Provide the (X, Y) coordinate of the cell's center where the given text is located.  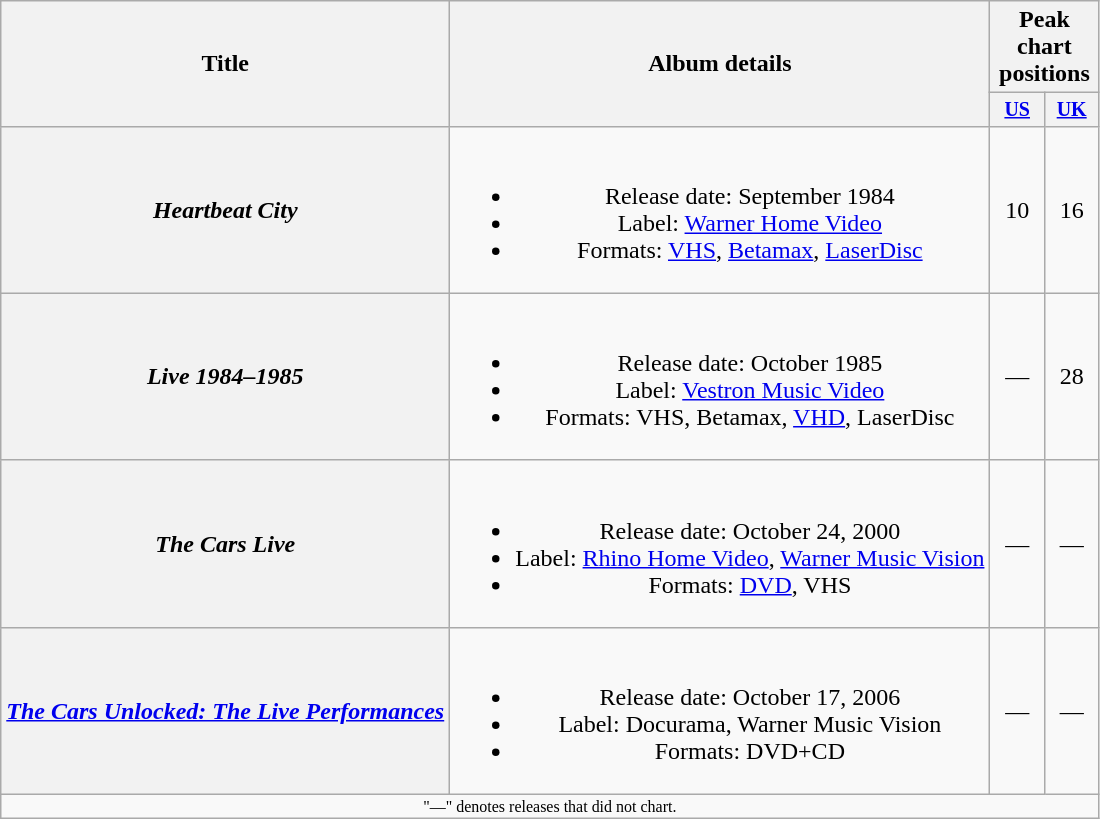
US (1017, 110)
Live 1984–1985 (226, 376)
The Cars Unlocked: The Live Performances (226, 710)
"—" denotes releases that did not chart. (550, 807)
Peak chart positions (1044, 47)
28 (1071, 376)
Album details (720, 64)
Heartbeat City (226, 210)
10 (1017, 210)
Release date: October 1985Label: Vestron Music VideoFormats: VHS, Betamax, VHD, LaserDisc (720, 376)
Title (226, 64)
16 (1071, 210)
The Cars Live (226, 544)
Release date: October 24, 2000Label: Rhino Home Video, Warner Music VisionFormats: DVD, VHS (720, 544)
UK (1071, 110)
Release date: October 17, 2006Label: Docurama, Warner Music VisionFormats: DVD+CD (720, 710)
Release date: September 1984Label: Warner Home VideoFormats: VHS, Betamax, LaserDisc (720, 210)
